Provide the [X, Y] coordinate of the cell's center where the given text is located.  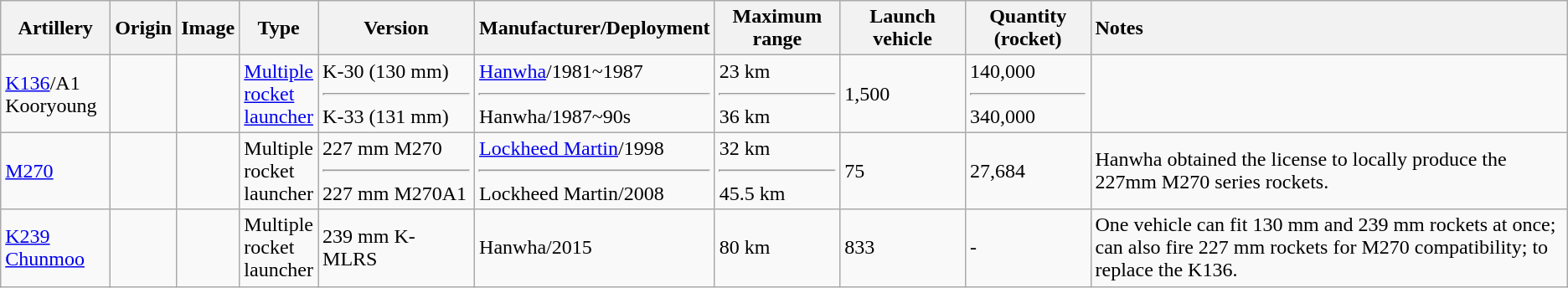
K239 Chunmoo [55, 248]
K-30 (130 mm) K-33 (131 mm) [397, 94]
Quantity (rocket) [1028, 28]
Maximum range [777, 28]
75 [903, 171]
Hanwha/1981~1987 Hanwha/1987~90s [595, 94]
32 km 45.5 km [777, 171]
M270 [55, 171]
Artillery [55, 28]
Type [279, 28]
Origin [144, 28]
1,500 [903, 94]
Hanwha/2015 [595, 248]
Notes [1328, 28]
227 mm M270 227 mm M270A1 [397, 171]
Manufacturer/Deployment [595, 28]
80 km [777, 248]
One vehicle can fit 130 mm and 239 mm rockets at once; can also fire 227 mm rockets for M270 compatibility; to replace the K136. [1328, 248]
Image [208, 28]
K136/A1 Kooryoung [55, 94]
Launch vehicle [903, 28]
Lockheed Martin/1998Lockheed Martin/2008 [595, 171]
27,684 [1028, 171]
23 km 36 km [777, 94]
Version [397, 28]
140,000 340,000 [1028, 94]
833 [903, 248]
- [1028, 248]
Hanwha obtained the license to locally produce the 227mm M270 series rockets. [1328, 171]
239 mm K-MLRS [397, 248]
